From the cell containing the given text, extract its center point as (x, y) coordinate. 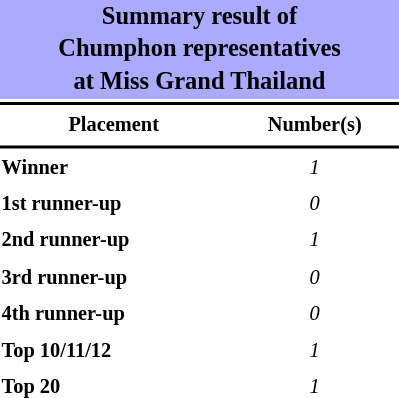
Winner (114, 168)
Top 10/11/12 (114, 351)
Number(s) (314, 125)
1st runner-up (114, 204)
2nd runner-up (114, 241)
3rd runner-up (114, 278)
Placement (114, 125)
4th runner-up (114, 314)
Summary result ofChumphon representativesat Miss Grand Thailand (200, 50)
